For the text-containing cell, return its midpoint in [X, Y] coordinate format. 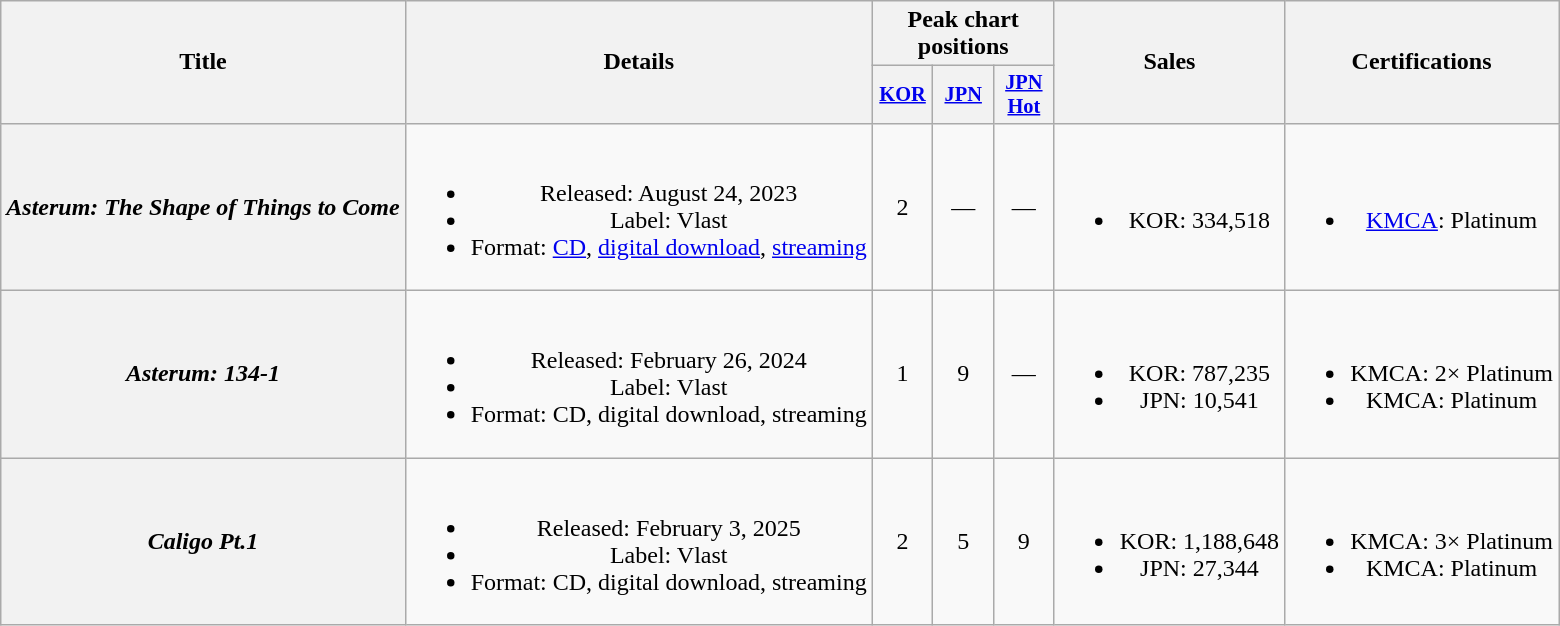
Asterum: 134-1 [203, 374]
KMCA: 3× PlatinumKMCA: Platinum [1422, 542]
KOR [902, 95]
Released: August 24, 2023Label: VlastFormat: CD, digital download, streaming [638, 206]
Sales [1169, 62]
KMCA: 2× PlatinumKMCA: Platinum [1422, 374]
Peak chart positions [963, 34]
Asterum: The Shape of Things to Come [203, 206]
Title [203, 62]
Released: February 3, 2025Label: VlastFormat: CD, digital download, streaming [638, 542]
KMCA: Platinum [1422, 206]
Caligo Pt.1 [203, 542]
Certifications [1422, 62]
Details [638, 62]
KOR: 334,518 [1169, 206]
JPNHot [1024, 95]
Released: February 26, 2024Label: VlastFormat: CD, digital download, streaming [638, 374]
JPN [964, 95]
KOR: 1,188,648JPN: 27,344 [1169, 542]
1 [902, 374]
5 [964, 542]
KOR: 787,235JPN: 10,541 [1169, 374]
